Detect which cell encompasses the target text, then output its [X, Y] center coordinate. 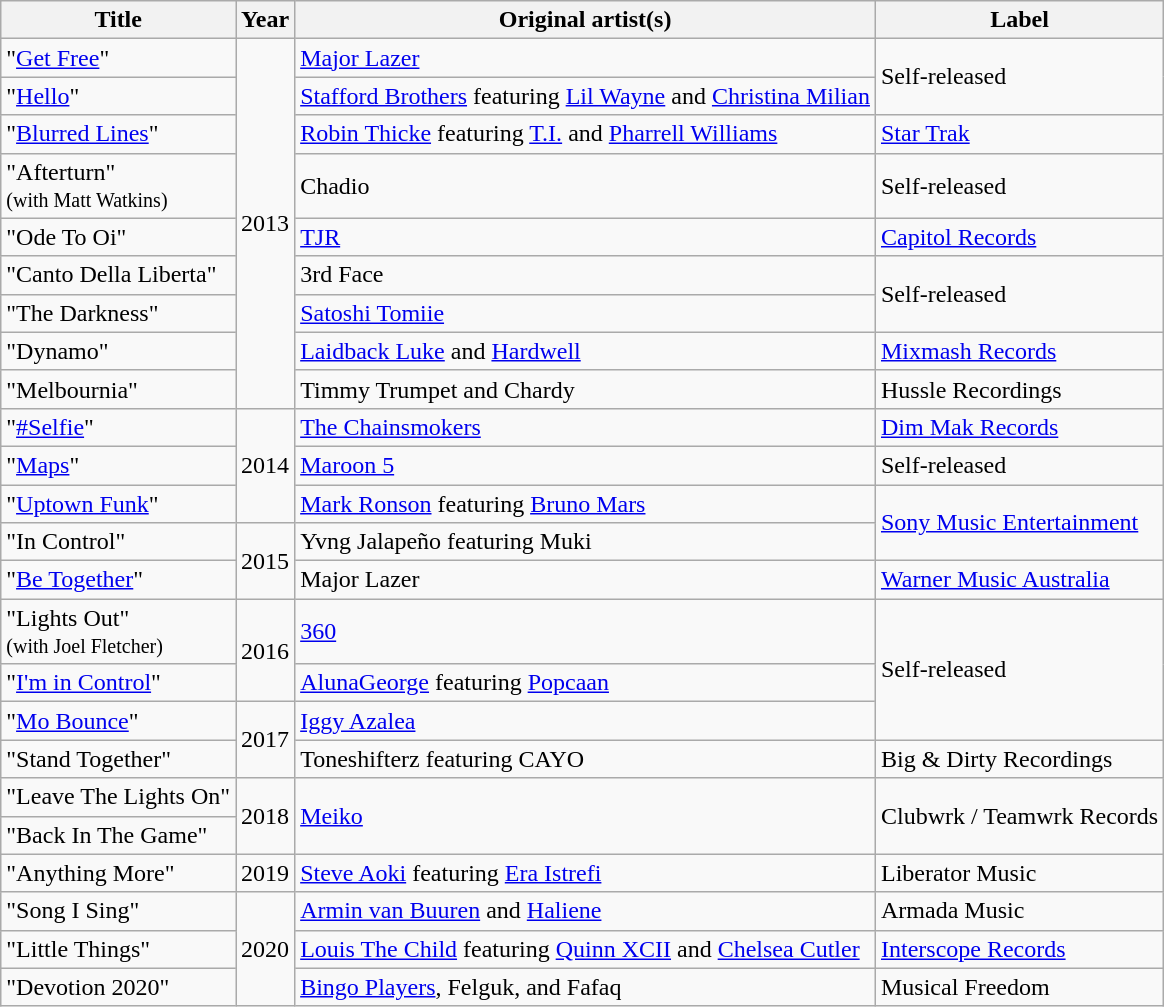
"Melbournia" [118, 389]
Big & Dirty Recordings [1019, 759]
Year [266, 20]
360 [586, 632]
Dim Mak Records [1019, 427]
Title [118, 20]
"Afterturn"(with Matt Watkins) [118, 186]
Clubwrk / Teamwrk Records [1019, 816]
Chadio [586, 186]
2016 [266, 650]
2015 [266, 561]
"Stand Together" [118, 759]
"I'm in Control" [118, 683]
Meiko [586, 816]
Mixmash Records [1019, 351]
2018 [266, 816]
"Lights Out"(with Joel Fletcher) [118, 632]
2013 [266, 224]
Capitol Records [1019, 237]
Armada Music [1019, 911]
"Anything More" [118, 873]
Liberator Music [1019, 873]
The Chainsmokers [586, 427]
"Ode To Oi" [118, 237]
Timmy Trumpet and Chardy [586, 389]
Louis The Child featuring Quinn XCII and Chelsea Cutler [586, 949]
3rd Face [586, 275]
"Mo Bounce" [118, 721]
2014 [266, 465]
Label [1019, 20]
"Canto Della Liberta" [118, 275]
TJR [586, 237]
"Leave The Lights On" [118, 797]
Bingo Players, Felguk, and Fafaq [586, 987]
Iggy Azalea [586, 721]
Robin Thicke featuring T.I. and Pharrell Williams [586, 134]
Original artist(s) [586, 20]
Toneshifterz featuring CAYO [586, 759]
AlunaGeorge featuring Popcaan [586, 683]
Satoshi Tomiie [586, 313]
"Devotion 2020" [118, 987]
"Hello" [118, 96]
Steve Aoki featuring Era Istrefi [586, 873]
"Uptown Funk" [118, 503]
Star Trak [1019, 134]
"In Control" [118, 542]
Warner Music Australia [1019, 580]
2017 [266, 740]
"Little Things" [118, 949]
Hussle Recordings [1019, 389]
"#Selfie" [118, 427]
"Be Together" [118, 580]
"Song I Sing" [118, 911]
"Dynamo" [118, 351]
Laidback Luke and Hardwell [586, 351]
Musical Freedom [1019, 987]
Armin van Buuren and Haliene [586, 911]
Yvng Jalapeño featuring Muki [586, 542]
"Maps" [118, 465]
2019 [266, 873]
"The Darkness" [118, 313]
"Get Free" [118, 58]
2020 [266, 949]
Sony Music Entertainment [1019, 522]
Maroon 5 [586, 465]
Stafford Brothers featuring Lil Wayne and Christina Milian [586, 96]
"Blurred Lines" [118, 134]
"Back In The Game" [118, 835]
Interscope Records [1019, 949]
Mark Ronson featuring Bruno Mars [586, 503]
